Detect which cell encompasses the target text, then output its (X, Y) center coordinate. 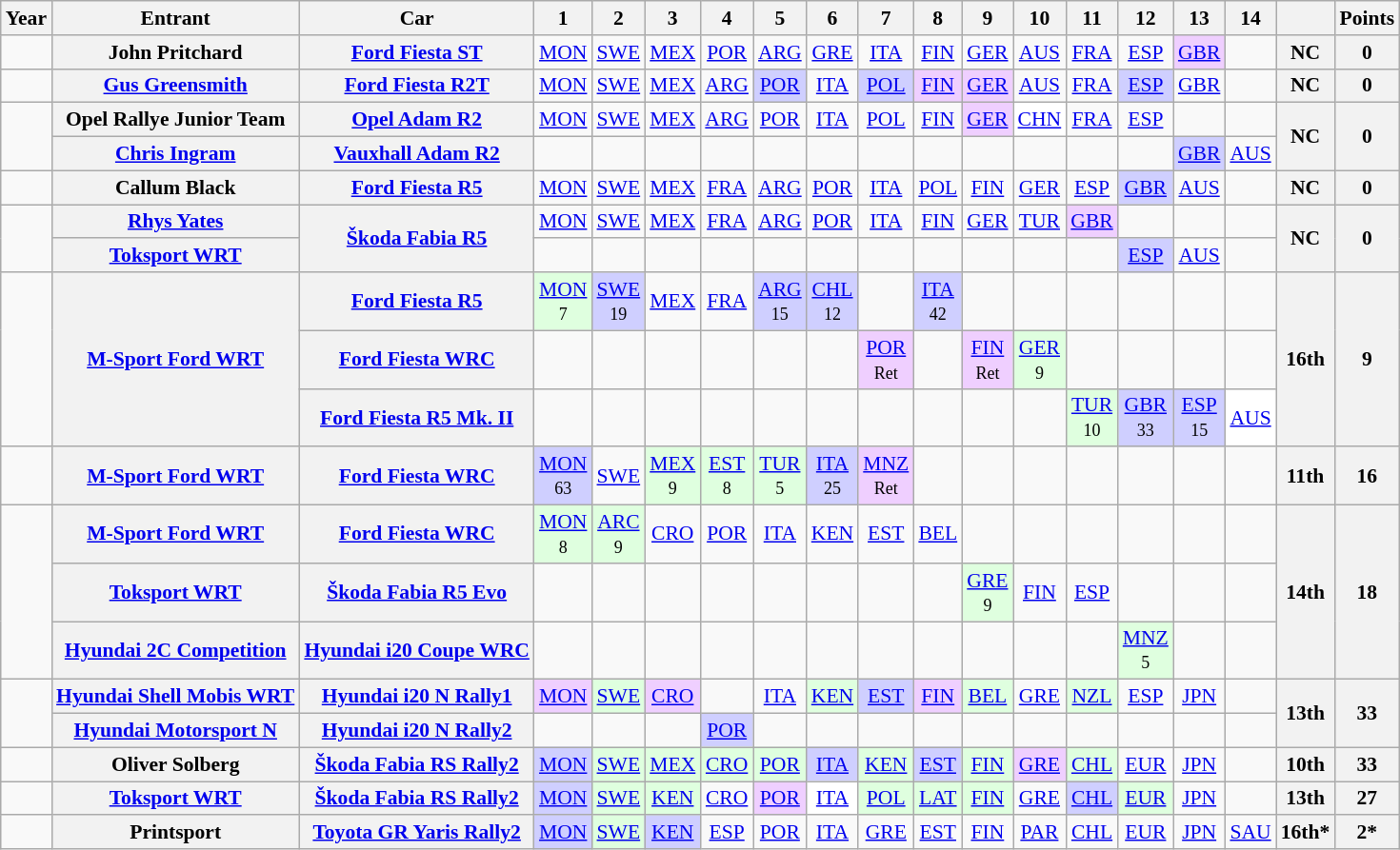
ESP15 (1200, 417)
ARC9 (618, 535)
4 (727, 18)
Toyota GR Yaris Rally2 (417, 833)
PORRet (886, 360)
MON7 (564, 301)
Points (1367, 18)
CHL12 (832, 301)
Oliver Solberg (175, 764)
GER9 (1040, 360)
NZL (1091, 697)
Car (417, 18)
Chris Ingram (175, 154)
Hyundai Shell Mobis WRT (175, 697)
7 (886, 18)
6 (832, 18)
Callum Black (175, 188)
FINRet (987, 360)
MON8 (564, 535)
1 (564, 18)
Opel Adam R2 (417, 120)
16th* (1306, 833)
EST8 (727, 476)
2 (618, 18)
GRE9 (987, 592)
GBR33 (1146, 417)
PAR (1040, 833)
10th (1306, 764)
2* (1367, 833)
16 (1367, 476)
MEX9 (672, 476)
Opel Rallye Junior Team (175, 120)
ARG15 (780, 301)
LAT (937, 799)
John Pritchard (175, 52)
5 (780, 18)
Ford Fiesta R2T (417, 86)
13 (1200, 18)
ITA25 (832, 476)
MNZ5 (1146, 651)
11 (1091, 18)
18 (1367, 592)
TUR10 (1091, 417)
MNZRet (886, 476)
Škoda Fabia R5 Evo (417, 592)
TUR (1040, 222)
Škoda Fabia R5 (417, 238)
14th (1306, 592)
MON63 (564, 476)
Entrant (175, 18)
Hyundai i20 Coupe WRC (417, 651)
Hyundai i20 N Rally2 (417, 731)
Ford Fiesta ST (417, 52)
14 (1250, 18)
Vauxhall Adam R2 (417, 154)
Hyundai i20 N Rally1 (417, 697)
Hyundai 2C Competition (175, 651)
12 (1146, 18)
TUR5 (780, 476)
ITA42 (937, 301)
SWE19 (618, 301)
11th (1306, 476)
8 (937, 18)
Gus Greensmith (175, 86)
CHN (1040, 120)
27 (1367, 799)
Hyundai Motorsport N (175, 731)
Ford Fiesta R5 Mk. II (417, 417)
3 (672, 18)
16th (1306, 360)
Printsport (175, 833)
Year (27, 18)
Rhys Yates (175, 222)
10 (1040, 18)
SAU (1250, 833)
